Return [x, y] of the center of cell containing provided text 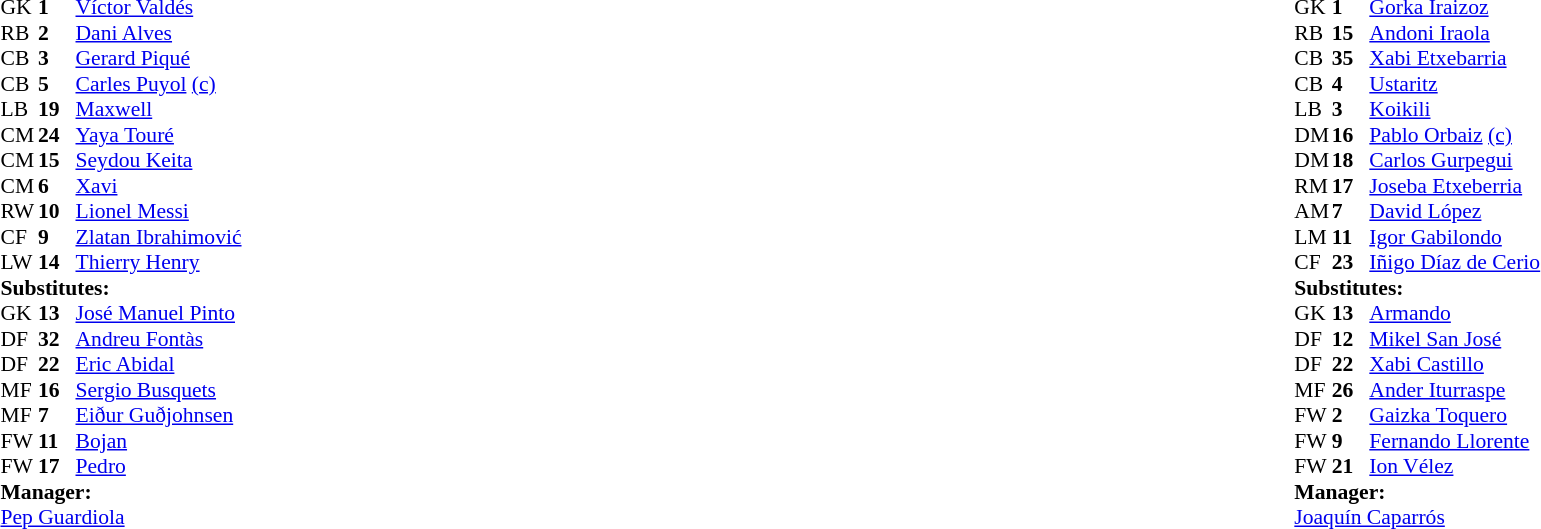
6 [57, 186]
AM [1313, 211]
Ustaritz [1454, 84]
19 [57, 109]
Eric Abidal [159, 365]
Thierry Henry [159, 263]
Iñigo Díaz de Cerio [1454, 263]
32 [57, 339]
Carlos Gurpegui [1454, 161]
LM [1313, 237]
24 [57, 135]
Andoni Iraola [1454, 33]
12 [1351, 339]
José Manuel Pinto [159, 313]
Gaizka Toquero [1454, 415]
Xabi Castillo [1454, 365]
Lionel Messi [159, 211]
David López [1454, 211]
Sergio Busquets [159, 390]
Andreu Fontàs [159, 339]
4 [1351, 84]
Gerard Piqué [159, 59]
Pablo Orbaiz (c) [1454, 135]
35 [1351, 59]
Koikili [1454, 109]
Seydou Keita [159, 161]
Ion Vélez [1454, 467]
Yaya Touré [159, 135]
Xavi [159, 186]
LW [19, 263]
Maxwell [159, 109]
Armando [1454, 313]
18 [1351, 161]
Fernando Llorente [1454, 441]
Pedro [159, 467]
10 [57, 211]
5 [57, 84]
Mikel San José [1454, 339]
Carles Puyol (c) [159, 84]
Eiður Guðjohnsen [159, 415]
21 [1351, 467]
Bojan [159, 441]
Joseba Etxeberria [1454, 186]
Xabi Etxebarria [1454, 59]
RW [19, 211]
Ander Iturraspe [1454, 390]
26 [1351, 390]
14 [57, 263]
Igor Gabilondo [1454, 237]
RM [1313, 186]
Dani Alves [159, 33]
Zlatan Ibrahimović [159, 237]
23 [1351, 263]
